Determine the (x, y) coordinate at the center of the cell enclosing the given text.  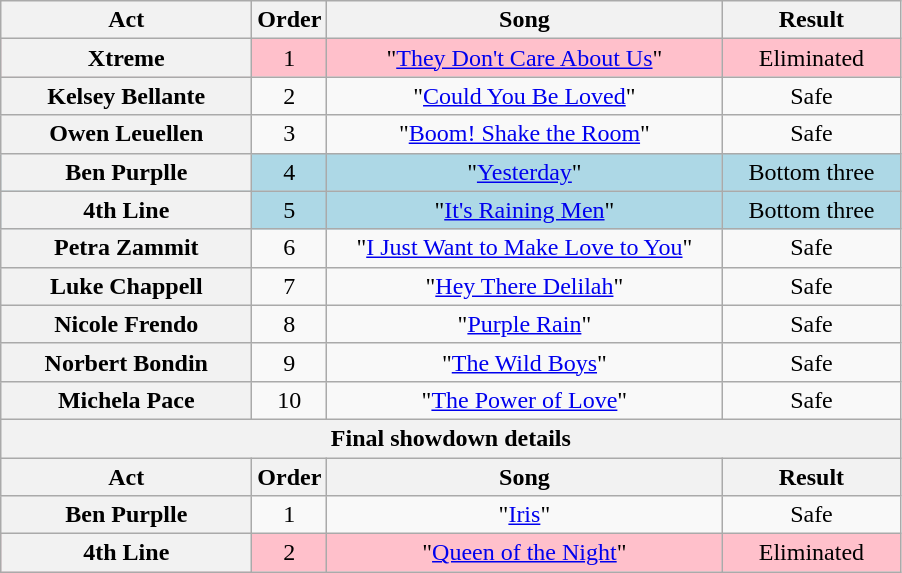
"Could You Be Loved" (524, 96)
Xtreme (126, 58)
"It's Raining Men" (524, 210)
"Purple Rain" (524, 324)
Norbert Bondin (126, 362)
Nicole Frendo (126, 324)
Michela Pace (126, 400)
Kelsey Bellante (126, 96)
Luke Chappell (126, 286)
Final showdown details (451, 438)
5 (290, 210)
"The Wild Boys" (524, 362)
Petra Zammit (126, 248)
"The Power of Love" (524, 400)
10 (290, 400)
8 (290, 324)
"Boom! Shake the Room" (524, 134)
"Queen of the Night" (524, 553)
"Hey There Delilah" (524, 286)
"Yesterday" (524, 172)
3 (290, 134)
"They Don't Care About Us" (524, 58)
6 (290, 248)
7 (290, 286)
"Iris" (524, 515)
4 (290, 172)
9 (290, 362)
"I Just Want to Make Love to You" (524, 248)
Owen Leuellen (126, 134)
